Return the (X, Y) coordinate for the center point of the cell that contains the specified text.  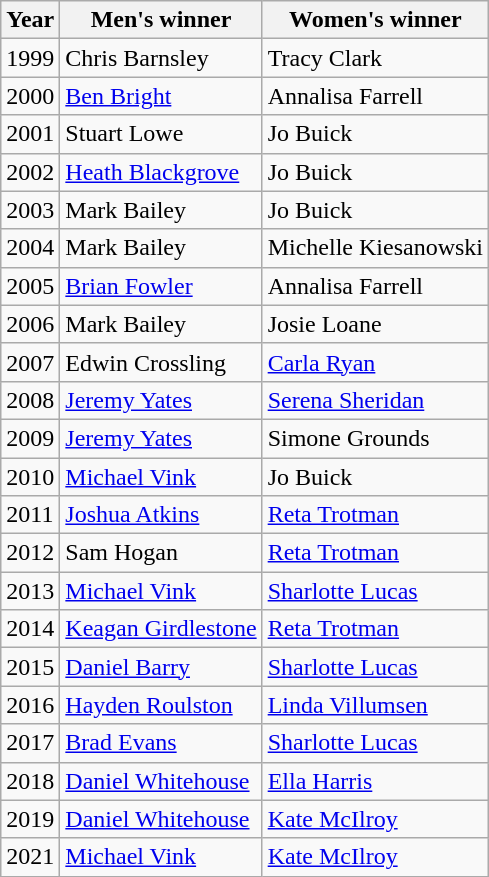
2009 (30, 438)
Ella Harris (375, 781)
2006 (30, 324)
2013 (30, 591)
Ben Bright (161, 96)
Daniel Barry (161, 667)
2002 (30, 172)
Sam Hogan (161, 553)
2004 (30, 248)
Tracy Clark (375, 58)
Stuart Lowe (161, 134)
2015 (30, 667)
Edwin Crossling (161, 362)
Men's winner (161, 20)
Hayden Roulston (161, 705)
2014 (30, 629)
2003 (30, 210)
Michelle Kiesanowski (375, 248)
2008 (30, 400)
2001 (30, 134)
2018 (30, 781)
2021 (30, 857)
Carla Ryan (375, 362)
Keagan Girdlestone (161, 629)
Linda Villumsen (375, 705)
2005 (30, 286)
2011 (30, 515)
Joshua Atkins (161, 515)
2000 (30, 96)
Brad Evans (161, 743)
2007 (30, 362)
2017 (30, 743)
2010 (30, 477)
Year (30, 20)
2016 (30, 705)
Brian Fowler (161, 286)
Josie Loane (375, 324)
Heath Blackgrove (161, 172)
2012 (30, 553)
Serena Sheridan (375, 400)
1999 (30, 58)
Chris Barnsley (161, 58)
Women's winner (375, 20)
2019 (30, 819)
Simone Grounds (375, 438)
